Output the (x, y) coordinate of the center of the cell containing the given text.  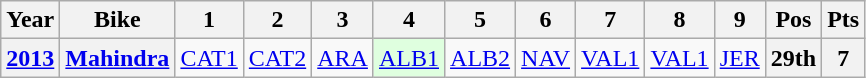
JER (740, 58)
ARA (343, 58)
4 (408, 20)
Year (30, 20)
Mahindra (118, 58)
ALB1 (408, 58)
CAT1 (209, 58)
2013 (30, 58)
1 (209, 20)
6 (546, 20)
5 (480, 20)
Pos (793, 20)
NAV (546, 58)
2 (277, 20)
Pts (844, 20)
ALB2 (480, 58)
3 (343, 20)
29th (793, 58)
8 (680, 20)
CAT2 (277, 58)
Bike (118, 20)
9 (740, 20)
